Provide the (x, y) coordinate of the cell's center where the given text is located.  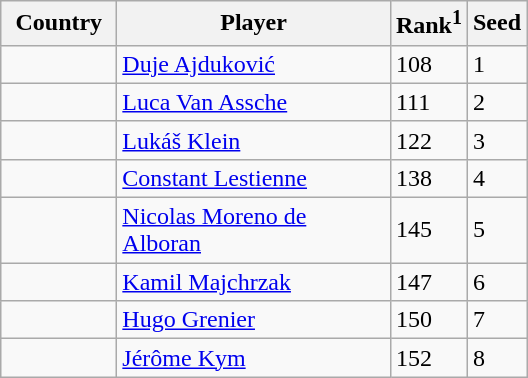
Player (254, 24)
Rank1 (428, 24)
Country (59, 24)
Duje Ajduković (254, 64)
Lukáš Klein (254, 140)
147 (428, 282)
Luca Van Assche (254, 102)
Nicolas Moreno de Alboran (254, 230)
6 (496, 282)
Seed (496, 24)
Hugo Grenier (254, 320)
2 (496, 102)
152 (428, 358)
7 (496, 320)
122 (428, 140)
Constant Lestienne (254, 178)
150 (428, 320)
145 (428, 230)
Jérôme Kym (254, 358)
5 (496, 230)
108 (428, 64)
Kamil Majchrzak (254, 282)
3 (496, 140)
1 (496, 64)
138 (428, 178)
8 (496, 358)
111 (428, 102)
4 (496, 178)
